Locate the cell with the specified text and output its (X, Y) center coordinate. 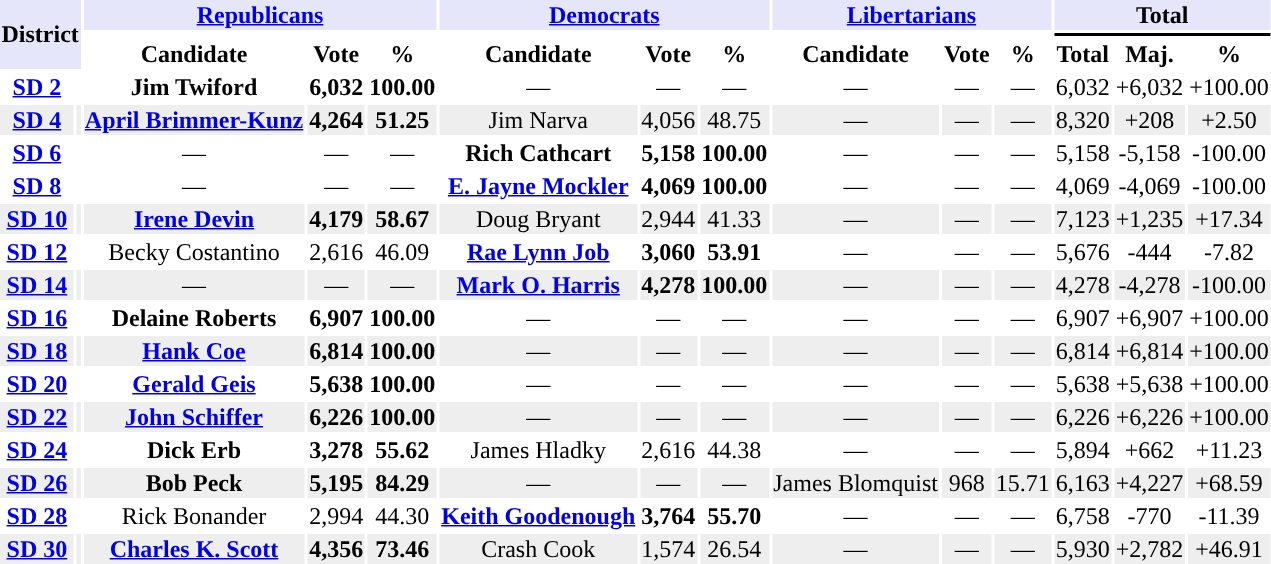
41.33 (734, 219)
4,179 (336, 219)
Jim Twiford (194, 87)
5,195 (336, 483)
SD 10 (37, 219)
Maj. (1150, 54)
4,264 (336, 120)
SD 26 (37, 483)
Rich Cathcart (538, 153)
8,320 (1082, 120)
SD 4 (37, 120)
+17.34 (1230, 219)
John Schiffer (194, 417)
+4,227 (1150, 483)
+2.50 (1230, 120)
Bob Peck (194, 483)
SD 2 (37, 87)
Keith Goodenough (538, 516)
48.75 (734, 120)
4,056 (668, 120)
Rick Bonander (194, 516)
968 (966, 483)
Republicans (260, 15)
+46.91 (1230, 549)
5,676 (1082, 252)
Jim Narva (538, 120)
Charles K. Scott (194, 549)
+6,226 (1150, 417)
44.30 (402, 516)
Libertarians (912, 15)
Irene Devin (194, 219)
-5,158 (1150, 153)
2,994 (336, 516)
46.09 (402, 252)
3,060 (668, 252)
SD 8 (37, 186)
-7.82 (1230, 252)
-4,278 (1150, 285)
55.70 (734, 516)
-444 (1150, 252)
SD 6 (37, 153)
Doug Bryant (538, 219)
SD 18 (37, 351)
Becky Costantino (194, 252)
+662 (1150, 450)
53.91 (734, 252)
-770 (1150, 516)
District (40, 34)
+6,032 (1150, 87)
4,356 (336, 549)
SD 30 (37, 549)
+6,907 (1150, 318)
5,894 (1082, 450)
SD 20 (37, 384)
James Blomquist (856, 483)
Hank Coe (194, 351)
6,163 (1082, 483)
26.54 (734, 549)
Crash Cook (538, 549)
Rae Lynn Job (538, 252)
Mark O. Harris (538, 285)
1,574 (668, 549)
6,758 (1082, 516)
Dick Erb (194, 450)
5,930 (1082, 549)
3,764 (668, 516)
51.25 (402, 120)
+5,638 (1150, 384)
E. Jayne Mockler (538, 186)
James Hladky (538, 450)
Democrats (604, 15)
7,123 (1082, 219)
SD 16 (37, 318)
SD 12 (37, 252)
58.67 (402, 219)
SD 22 (37, 417)
55.62 (402, 450)
SD 14 (37, 285)
+208 (1150, 120)
44.38 (734, 450)
Gerald Geis (194, 384)
+2,782 (1150, 549)
2,944 (668, 219)
-4,069 (1150, 186)
+68.59 (1230, 483)
3,278 (336, 450)
+11.23 (1230, 450)
Delaine Roberts (194, 318)
15.71 (1022, 483)
SD 24 (37, 450)
SD 28 (37, 516)
+1,235 (1150, 219)
-11.39 (1230, 516)
April Brimmer-Kunz (194, 120)
84.29 (402, 483)
+6,814 (1150, 351)
73.46 (402, 549)
